Find where the given text appears and provide that cell's center as (x, y) coordinate. 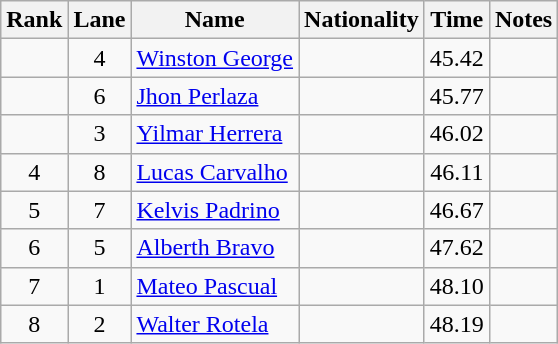
Yilmar Herrera (215, 134)
Mateo Pascual (215, 286)
Time (456, 20)
Jhon Perlaza (215, 96)
47.62 (456, 248)
Nationality (362, 20)
Rank (34, 20)
Walter Rotela (215, 324)
48.19 (456, 324)
Winston George (215, 58)
Notes (523, 20)
Name (215, 20)
Lucas Carvalho (215, 172)
Alberth Bravo (215, 248)
45.42 (456, 58)
3 (100, 134)
Lane (100, 20)
46.02 (456, 134)
46.11 (456, 172)
48.10 (456, 286)
Kelvis Padrino (215, 210)
2 (100, 324)
1 (100, 286)
45.77 (456, 96)
46.67 (456, 210)
